Search for the cell housing the specified text and yield its [X, Y] center coordinate. 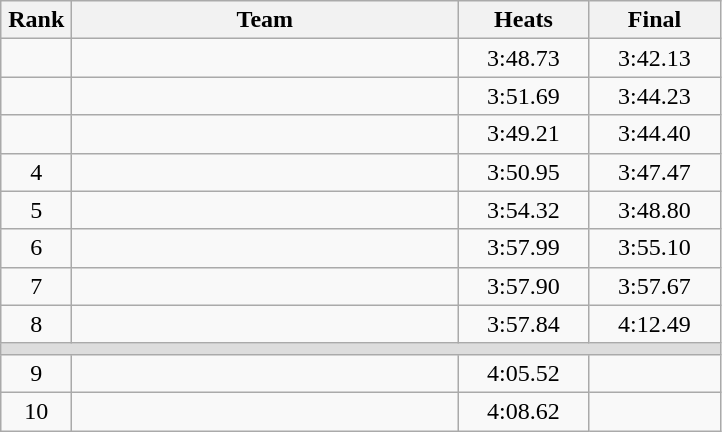
3:57.90 [524, 286]
5 [36, 210]
3:54.32 [524, 210]
3:51.69 [524, 96]
3:47.47 [654, 172]
3:57.99 [524, 248]
3:42.13 [654, 58]
Final [654, 20]
3:44.23 [654, 96]
3:57.67 [654, 286]
6 [36, 248]
3:48.73 [524, 58]
3:49.21 [524, 134]
9 [36, 373]
Heats [524, 20]
3:55.10 [654, 248]
10 [36, 411]
4:12.49 [654, 324]
Team [265, 20]
8 [36, 324]
7 [36, 286]
4:05.52 [524, 373]
Rank [36, 20]
4 [36, 172]
3:50.95 [524, 172]
4:08.62 [524, 411]
3:57.84 [524, 324]
3:44.40 [654, 134]
3:48.80 [654, 210]
